Capture the cell that displays the provided text and extract its (x, y) central coordinate. 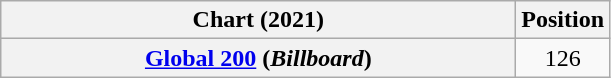
Global 200 (Billboard) (258, 58)
126 (563, 58)
Position (563, 20)
Chart (2021) (258, 20)
